Return (X, Y) of the center of cell containing provided text 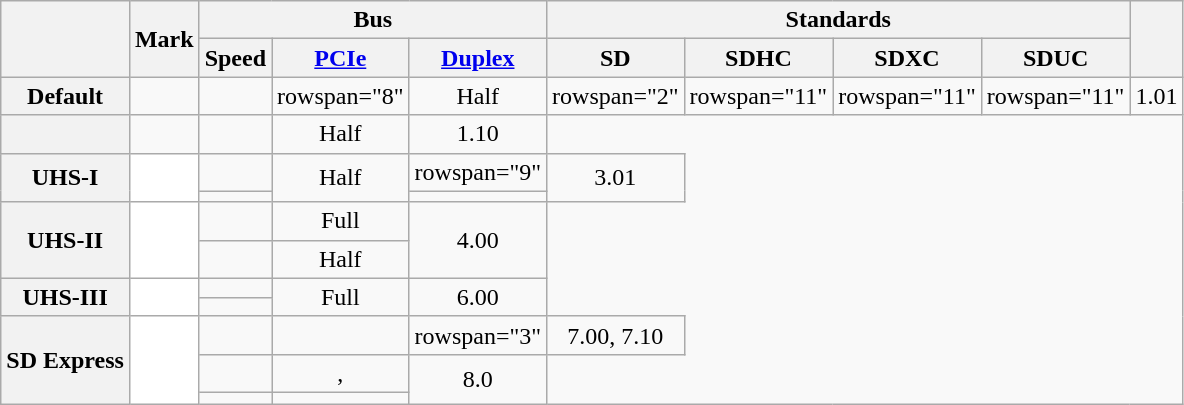
UHS-I (66, 178)
1.10 (478, 134)
Speed (235, 58)
SD (616, 58)
Mark (164, 39)
rowspan="3" (478, 335)
1.01 (1156, 96)
rowspan="2" (616, 96)
rowspan="8" (341, 96)
SDUC (1056, 58)
6.00 (478, 297)
rowspan="9" (478, 172)
UHS-II (66, 240)
4.00 (478, 240)
, (341, 373)
SDHC (758, 58)
7.00, 7.10 (616, 335)
PCIe (341, 58)
Default (66, 96)
8.0 (478, 378)
UHS-III (66, 297)
Duplex (478, 58)
Bus (372, 20)
SD Express (66, 360)
Standards (838, 20)
3.01 (616, 178)
SDXC (908, 58)
